Scan for the cell matching the given text and deliver its (X, Y) coordinate at center. 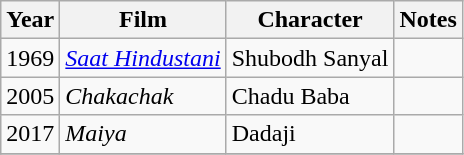
2017 (30, 134)
Shubodh Sanyal (310, 58)
Character (310, 20)
1969 (30, 58)
Film (143, 20)
Saat Hindustani (143, 58)
Maiya (143, 134)
Chakachak (143, 96)
Dadaji (310, 134)
Notes (428, 20)
Chadu Baba (310, 96)
Year (30, 20)
2005 (30, 96)
